Extract the [x, y] coordinate from the center of the cell holding the provided text.  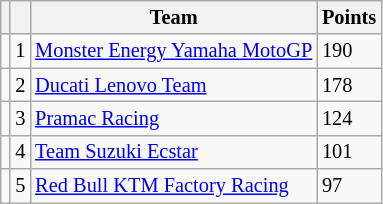
178 [349, 85]
124 [349, 118]
3 [20, 118]
101 [349, 152]
1 [20, 51]
5 [20, 186]
2 [20, 85]
190 [349, 51]
Ducati Lenovo Team [174, 85]
97 [349, 186]
Pramac Racing [174, 118]
4 [20, 152]
Team Suzuki Ecstar [174, 152]
Red Bull KTM Factory Racing [174, 186]
Points [349, 17]
Monster Energy Yamaha MotoGP [174, 51]
Team [174, 17]
